Return [x, y] of the center of cell containing provided text 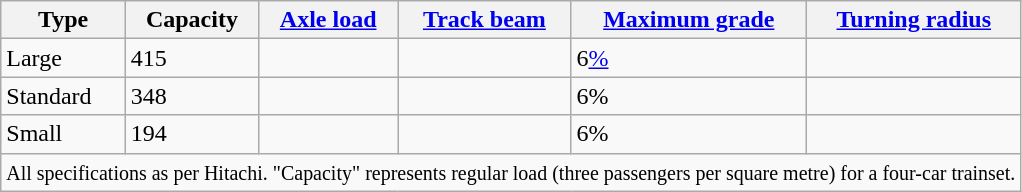
Capacity [192, 20]
194 [192, 134]
Standard [64, 96]
All specifications as per Hitachi. "Capacity" represents regular load (three passengers per square metre) for a four-car trainset. [511, 172]
Track beam [484, 20]
Large [64, 58]
415 [192, 58]
Turning radius [914, 20]
348 [192, 96]
Type [64, 20]
Small [64, 134]
Axle load [328, 20]
Maximum grade [689, 20]
